Return the [X, Y] coordinate for the center point of the cell that contains the specified text.  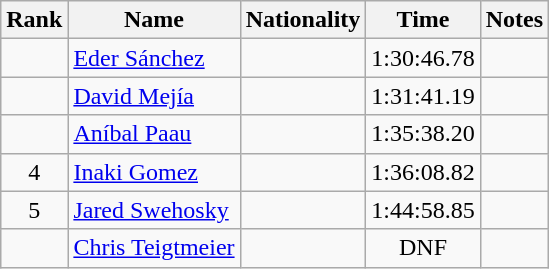
1:31:41.19 [423, 96]
Aníbal Paau [154, 134]
Time [423, 20]
5 [34, 210]
Inaki Gomez [154, 172]
David Mejía [154, 96]
1:35:38.20 [423, 134]
Eder Sánchez [154, 58]
1:36:08.82 [423, 172]
1:44:58.85 [423, 210]
Chris Teigtmeier [154, 248]
4 [34, 172]
Notes [514, 20]
DNF [423, 248]
Jared Swehosky [154, 210]
Nationality [303, 20]
1:30:46.78 [423, 58]
Rank [34, 20]
Name [154, 20]
